Capture the cell that displays the provided text and extract its (x, y) central coordinate. 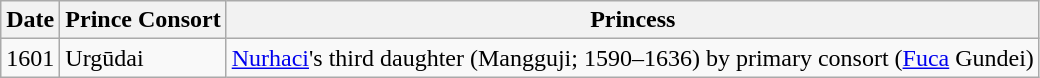
Date (30, 20)
1601 (30, 58)
Nurhaci's third daughter (Mangguji; 1590–1636) by primary consort (Fuca Gundei) (632, 58)
Urgūdai (143, 58)
Princess (632, 20)
Prince Consort (143, 20)
